Capture the cell that displays the provided text and extract its (X, Y) central coordinate. 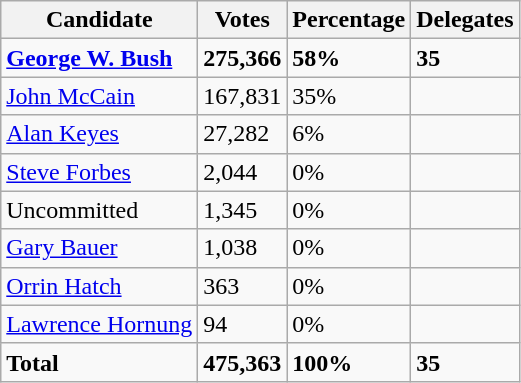
58% (349, 58)
Orrin Hatch (100, 286)
Votes (242, 20)
27,282 (242, 134)
Gary Bauer (100, 248)
Total (100, 362)
John McCain (100, 96)
Steve Forbes (100, 172)
475,363 (242, 362)
1,345 (242, 210)
275,366 (242, 58)
Uncommitted (100, 210)
6% (349, 134)
George W. Bush (100, 58)
Candidate (100, 20)
Alan Keyes (100, 134)
35% (349, 96)
1,038 (242, 248)
94 (242, 324)
363 (242, 286)
167,831 (242, 96)
Percentage (349, 20)
2,044 (242, 172)
100% (349, 362)
Lawrence Hornung (100, 324)
Delegates (465, 20)
